Return [X, Y] of the center of cell containing provided text 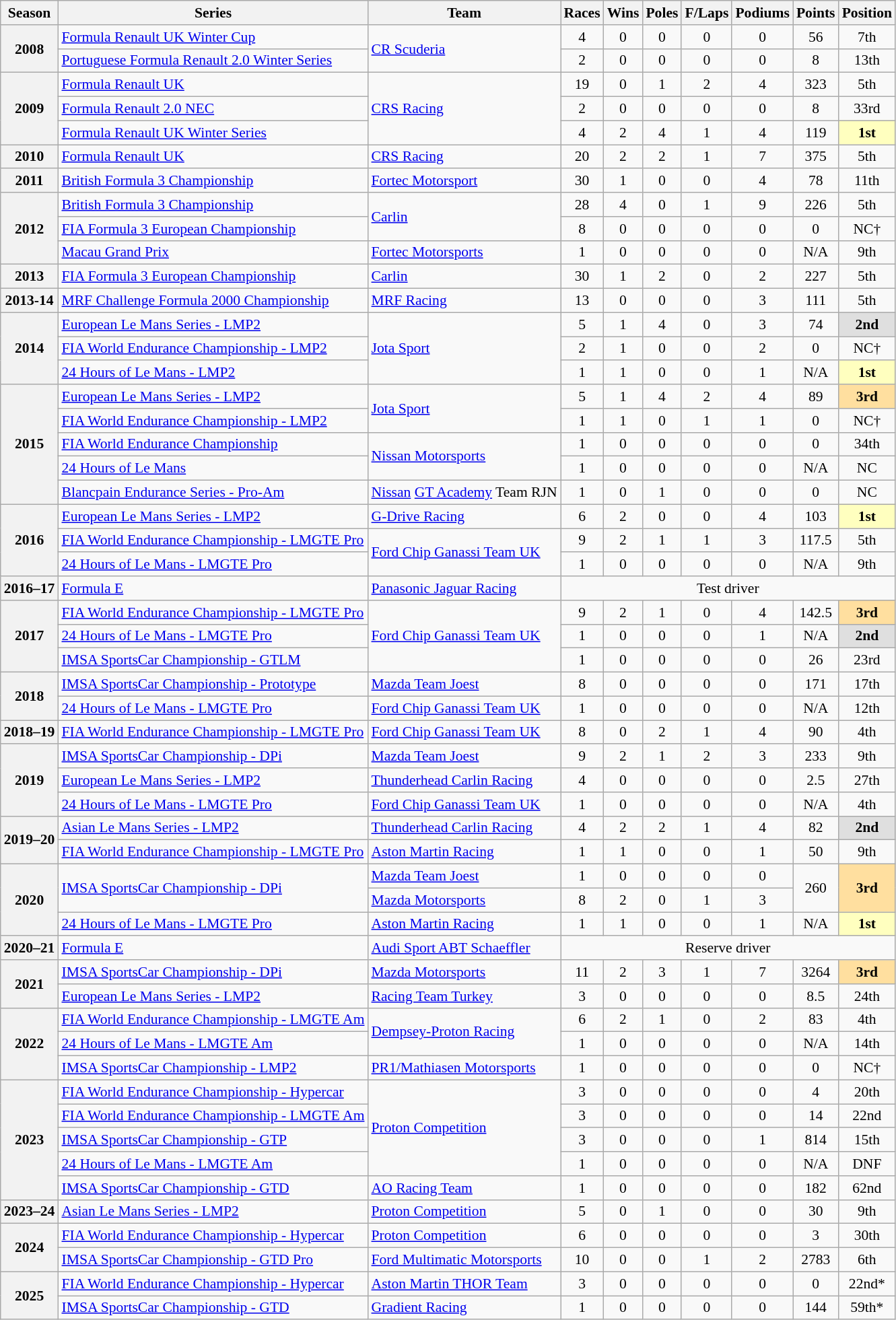
Team [464, 13]
2018–19 [30, 732]
Series [213, 13]
Nissan Motorsports [464, 456]
2015 [30, 444]
227 [816, 277]
Podiums [762, 13]
23rd [867, 660]
Season [30, 13]
2009 [30, 109]
2023–24 [30, 1212]
2008 [30, 48]
56 [816, 37]
IMSA SportsCar Championship - Prototype [213, 685]
Dempsey-Proton Racing [464, 1031]
Macau Grand Prix [213, 252]
AO Racing Team [464, 1188]
IMSA SportsCar Championship - GTP [213, 1140]
22nd* [867, 1284]
G-Drive Racing [464, 516]
2016–17 [30, 588]
2011 [30, 181]
20th [867, 1092]
50 [816, 852]
2024 [30, 1248]
2020 [30, 901]
226 [816, 205]
103 [816, 516]
Nissan GT Academy Team RJN [464, 493]
F/Laps [707, 13]
323 [816, 85]
182 [816, 1188]
111 [816, 301]
62nd [867, 1188]
10 [582, 1260]
13 [582, 301]
12th [867, 708]
11th [867, 181]
2019 [30, 781]
2783 [816, 1260]
89 [816, 396]
Ford Multimatic Motorsports [464, 1260]
24 Hours of Le Mans - LMP2 [213, 373]
Reserve driver [728, 948]
20 [582, 157]
Portuguese Formula Renault 2.0 Winter Series [213, 61]
17th [867, 685]
14 [816, 1116]
119 [816, 133]
Blancpain Endurance Series - Pro-Am [213, 493]
233 [816, 757]
Position [867, 13]
6th [867, 1260]
Points [816, 13]
2018 [30, 696]
2013-14 [30, 301]
2017 [30, 637]
3264 [816, 972]
82 [816, 828]
2025 [30, 1295]
78 [816, 181]
814 [816, 1140]
90 [816, 732]
24th [867, 996]
Audi Sport ABT Schaeffler [464, 948]
33rd [867, 109]
260 [816, 889]
MRF Racing [464, 301]
Formula Renault UK Winter Series [213, 133]
8.5 [816, 996]
34th [867, 444]
375 [816, 157]
13th [867, 61]
19 [582, 85]
14th [867, 1044]
117.5 [816, 541]
2013 [30, 277]
171 [816, 685]
2.5 [816, 780]
27th [867, 780]
22nd [867, 1116]
2021 [30, 984]
11 [582, 972]
2022 [30, 1043]
144 [816, 1308]
30th [867, 1236]
7th [867, 37]
IMSA SportsCar Championship - LMP2 [213, 1068]
2023 [30, 1140]
Fortec Motorsports [464, 252]
Aston Martin THOR Team [464, 1284]
Gradient Racing [464, 1308]
15th [867, 1140]
74 [816, 324]
2020–21 [30, 948]
26 [816, 660]
59th* [867, 1308]
Wins [623, 13]
2010 [30, 157]
MRF Challenge Formula 2000 Championship [213, 301]
28 [582, 205]
DNF [867, 1164]
Fortec Motorsport [464, 181]
IMSA SportsCar Championship - GTD Pro [213, 1260]
Formula Renault 2.0 NEC [213, 109]
FIA World Endurance Championship [213, 444]
Poles [662, 13]
2019–20 [30, 840]
PR1/Mathiasen Motorsports [464, 1068]
2016 [30, 540]
Panasonic Jaguar Racing [464, 588]
Racing Team Turkey [464, 996]
2014 [30, 349]
CR Scuderia [464, 48]
Races [582, 13]
Test driver [728, 588]
24 Hours of Le Mans [213, 468]
142.5 [816, 613]
2012 [30, 229]
Formula Renault UK Winter Cup [213, 37]
IMSA SportsCar Championship - GTLM [213, 660]
83 [816, 1020]
